Determine the (X, Y) coordinate at the center of the cell enclosing the given text.  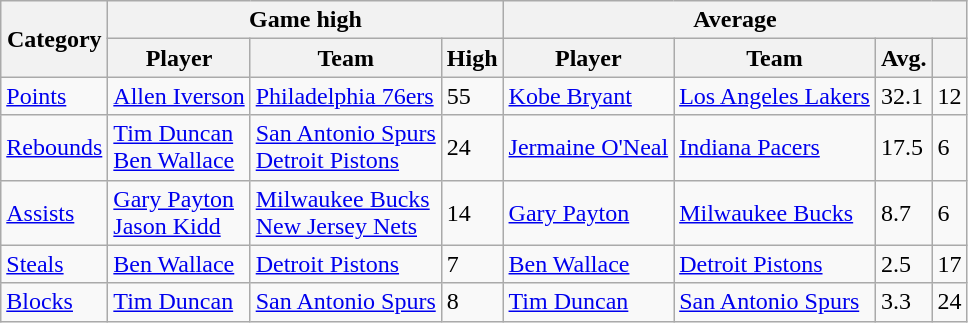
Indiana Pacers (775, 148)
14 (472, 212)
8 (472, 302)
32.1 (904, 96)
Los Angeles Lakers (775, 96)
12 (950, 96)
8.7 (904, 212)
Avg. (904, 58)
Assists (54, 212)
San Antonio SpursDetroit Pistons (346, 148)
Gary Payton (588, 212)
Allen Iverson (179, 96)
Blocks (54, 302)
Steals (54, 264)
Kobe Bryant (588, 96)
17.5 (904, 148)
Game high (306, 20)
High (472, 58)
Philadelphia 76ers (346, 96)
Gary PaytonJason Kidd (179, 212)
Rebounds (54, 148)
17 (950, 264)
Average (735, 20)
Tim DuncanBen Wallace (179, 148)
Milwaukee Bucks (775, 212)
Points (54, 96)
Category (54, 39)
Milwaukee BucksNew Jersey Nets (346, 212)
3.3 (904, 302)
Jermaine O'Neal (588, 148)
2.5 (904, 264)
7 (472, 264)
55 (472, 96)
